Pinpoint the cell where the given text exists, returning its [X, Y] midpoint coordinate. 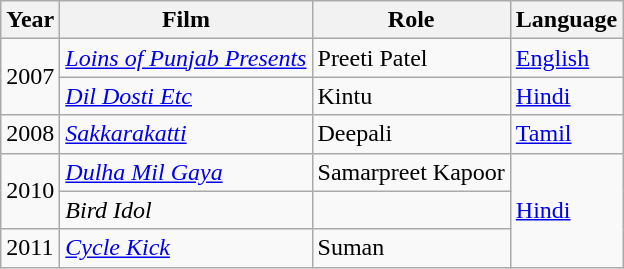
Language [566, 20]
Suman [411, 248]
English [566, 58]
Role [411, 20]
2010 [30, 191]
Dulha Mil Gaya [186, 172]
Cycle Kick [186, 248]
Preeti Patel [411, 58]
Samarpreet Kapoor [411, 172]
Tamil [566, 134]
Kintu [411, 96]
Bird Idol [186, 210]
Film [186, 20]
2011 [30, 248]
Loins of Punjab Presents [186, 58]
2008 [30, 134]
Deepali [411, 134]
Dil Dosti Etc [186, 96]
2007 [30, 77]
Sakkarakatti [186, 134]
Year [30, 20]
